Find where the given text appears and provide that cell's center as (x, y) coordinate. 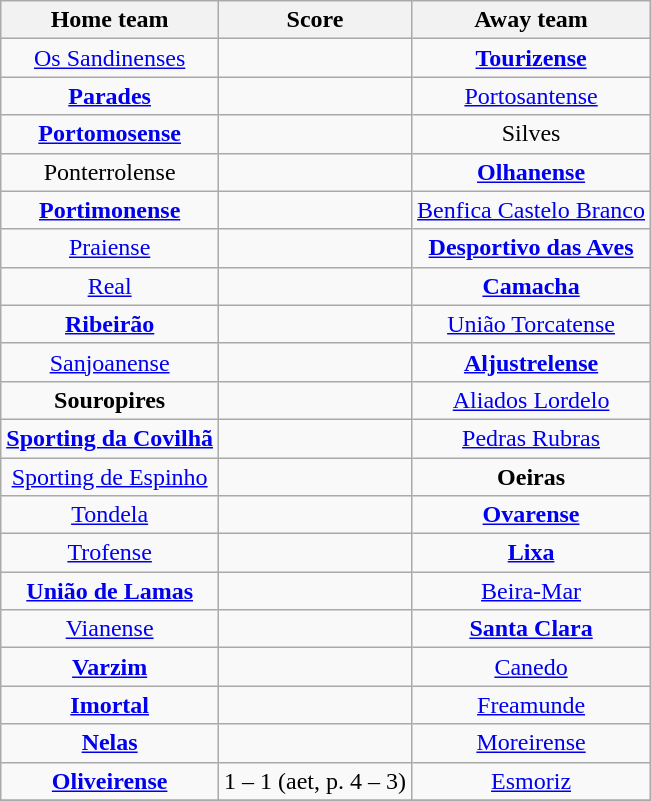
Sporting da Covilhã (110, 438)
Oeiras (532, 477)
Home team (110, 20)
1 – 1 (aet, p. 4 – 3) (316, 781)
Ponterrolense (110, 172)
Portomosense (110, 134)
Praiense (110, 248)
Camacha (532, 286)
Olhanense (532, 172)
Parades (110, 96)
Score (316, 20)
União de Lamas (110, 591)
Beira-Mar (532, 591)
Portimonense (110, 210)
Varzim (110, 667)
Sporting de Espinho (110, 477)
Moreirense (532, 743)
Silves (532, 134)
Oliveirense (110, 781)
Real (110, 286)
Souropires (110, 400)
Portosantense (532, 96)
Santa Clara (532, 629)
Aliados Lordelo (532, 400)
Trofense (110, 553)
Imortal (110, 705)
União Torcatense (532, 324)
Lixa (532, 553)
Ovarense (532, 515)
Aljustrelense (532, 362)
Os Sandinenses (110, 58)
Pedras Rubras (532, 438)
Esmoriz (532, 781)
Sanjoanense (110, 362)
Canedo (532, 667)
Freamunde (532, 705)
Tondela (110, 515)
Vianense (110, 629)
Desportivo das Aves (532, 248)
Benfica Castelo Branco (532, 210)
Tourizense (532, 58)
Ribeirão (110, 324)
Nelas (110, 743)
Away team (532, 20)
